Detect which cell encompasses the target text, then output its [x, y] center coordinate. 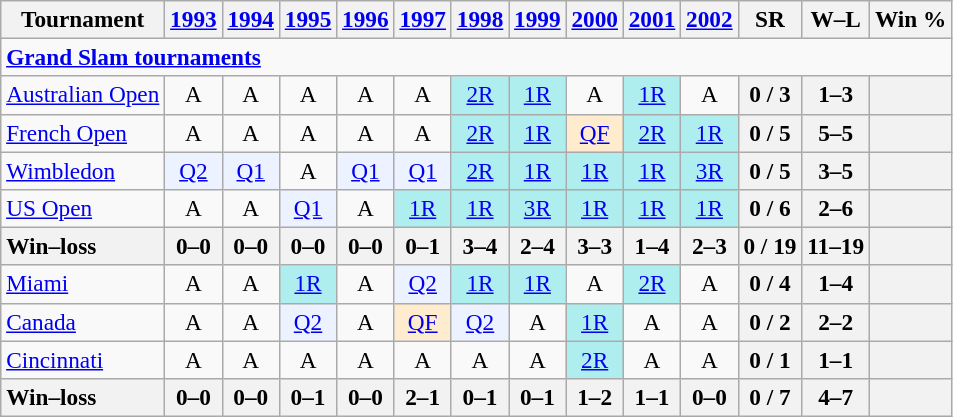
2–3 [710, 246]
0 / 6 [770, 208]
1997 [422, 19]
1993 [194, 19]
0 / 2 [770, 322]
Tournament [83, 19]
2002 [710, 19]
3–5 [836, 170]
W–L [836, 19]
1995 [308, 19]
5–5 [836, 133]
1994 [250, 19]
Australian Open [83, 95]
0 / 3 [770, 95]
US Open [83, 208]
Grand Slam tournaments [476, 57]
2001 [652, 19]
Canada [83, 322]
Miami [83, 284]
2–6 [836, 208]
2000 [594, 19]
1998 [480, 19]
3–4 [480, 246]
1996 [366, 19]
2–2 [836, 322]
0 / 19 [770, 246]
4–7 [836, 397]
Win % [910, 19]
1–2 [594, 397]
1999 [538, 19]
1–3 [836, 95]
0 / 1 [770, 359]
11–19 [836, 246]
SR [770, 19]
2–1 [422, 397]
3–3 [594, 246]
Wimbledon [83, 170]
0 / 4 [770, 284]
0 / 7 [770, 397]
Cincinnati [83, 359]
French Open [83, 133]
2–4 [538, 246]
